Search for the cell housing the specified text and yield its (x, y) center coordinate. 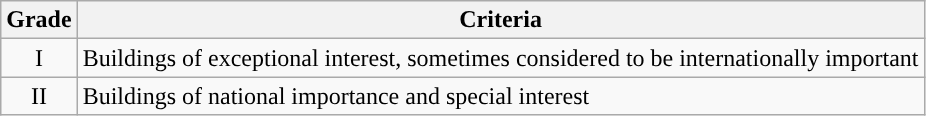
Grade (39, 20)
I (39, 58)
Buildings of exceptional interest, sometimes considered to be internationally important (500, 58)
Criteria (500, 20)
Buildings of national importance and special interest (500, 96)
II (39, 96)
